Capture the cell that displays the provided text and extract its (x, y) central coordinate. 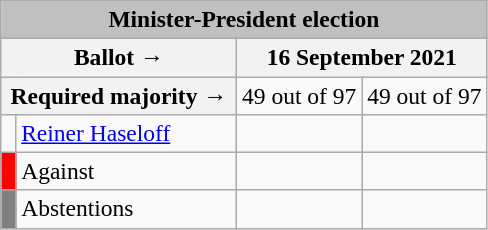
Ballot → (119, 57)
Minister-President election (244, 19)
16 September 2021 (362, 57)
Abstentions (126, 209)
Against (126, 171)
Reiner Haseloff (126, 133)
Required majority → (119, 95)
